Determine the [X, Y] coordinate at the center of the cell enclosing the given text.  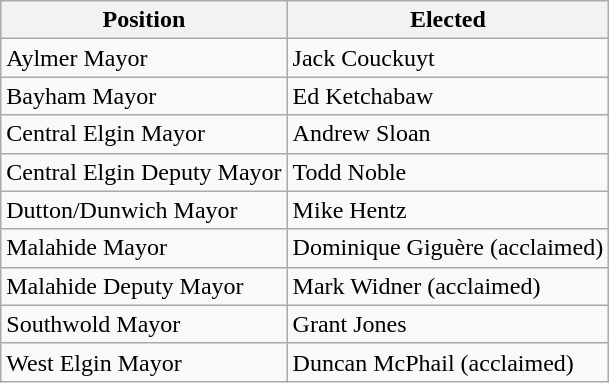
Dominique Giguère (acclaimed) [448, 248]
Position [144, 20]
Todd Noble [448, 172]
Andrew Sloan [448, 134]
Southwold Mayor [144, 324]
Jack Couckuyt [448, 58]
Malahide Deputy Mayor [144, 286]
Ed Ketchabaw [448, 96]
Duncan McPhail (acclaimed) [448, 362]
Elected [448, 20]
Mark Widner (acclaimed) [448, 286]
Central Elgin Mayor [144, 134]
Aylmer Mayor [144, 58]
Bayham Mayor [144, 96]
Central Elgin Deputy Mayor [144, 172]
West Elgin Mayor [144, 362]
Dutton/Dunwich Mayor [144, 210]
Grant Jones [448, 324]
Mike Hentz [448, 210]
Malahide Mayor [144, 248]
